Pinpoint the cell where the given text exists, returning its [X, Y] midpoint coordinate. 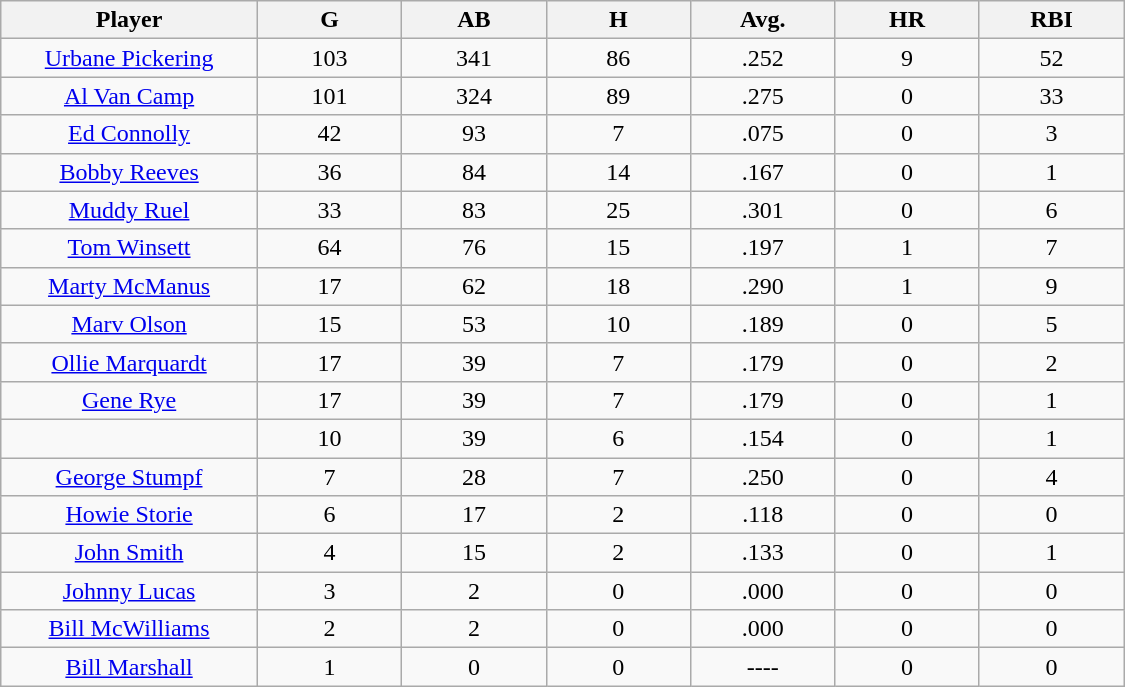
HR [907, 20]
76 [474, 248]
52 [1051, 58]
36 [329, 172]
42 [329, 134]
Ed Connolly [130, 134]
341 [474, 58]
.301 [763, 210]
25 [618, 210]
RBI [1051, 20]
Tom Winsett [130, 248]
Gene Rye [130, 400]
93 [474, 134]
62 [474, 286]
Urbane Pickering [130, 58]
18 [618, 286]
Bobby Reeves [130, 172]
.189 [763, 324]
George Stumpf [130, 477]
Player [130, 20]
.250 [763, 477]
83 [474, 210]
.252 [763, 58]
H [618, 20]
64 [329, 248]
14 [618, 172]
AB [474, 20]
Bill Marshall [130, 667]
324 [474, 96]
Bill McWilliams [130, 629]
Howie Storie [130, 515]
G [329, 20]
.075 [763, 134]
28 [474, 477]
Muddy Ruel [130, 210]
84 [474, 172]
.154 [763, 438]
.167 [763, 172]
86 [618, 58]
Al Van Camp [130, 96]
John Smith [130, 553]
101 [329, 96]
.118 [763, 515]
103 [329, 58]
Johnny Lucas [130, 591]
Marty McManus [130, 286]
---- [763, 667]
5 [1051, 324]
Marv Olson [130, 324]
.197 [763, 248]
89 [618, 96]
.133 [763, 553]
.290 [763, 286]
Ollie Marquardt [130, 362]
Avg. [763, 20]
.275 [763, 96]
53 [474, 324]
